Capture the cell that displays the provided text and extract its (x, y) central coordinate. 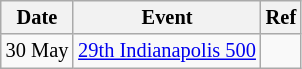
Event (167, 17)
Date (38, 17)
29th Indianapolis 500 (167, 51)
30 May (38, 51)
Ref (281, 17)
